Extract the (x, y) coordinate from the center of the cell holding the provided text.  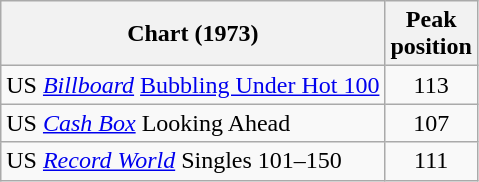
US Billboard Bubbling Under Hot 100 (193, 85)
Peakposition (431, 34)
US Cash Box Looking Ahead (193, 123)
US Record World Singles 101–150 (193, 161)
Chart (1973) (193, 34)
107 (431, 123)
111 (431, 161)
113 (431, 85)
